For the text-containing cell, return its midpoint in [X, Y] coordinate format. 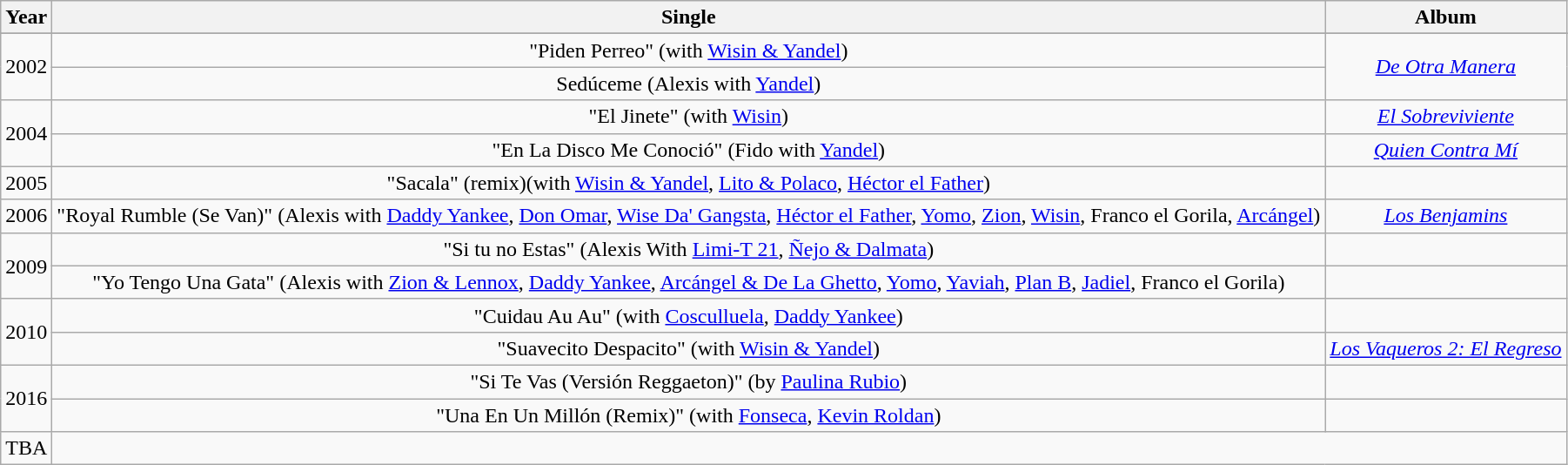
2016 [26, 398]
"Si tu no Estas" (Alexis With Limi-T 21, Ñejo & Dalmata) [689, 249]
"En La Disco Me Conoció" (Fido with Yandel) [689, 150]
"Royal Rumble (Se Van)" (Alexis with Daddy Yankee, Don Omar, Wise Da' Gangsta, Héctor el Father, Yomo, Zion, Wisin, Franco el Gorila, Arcángel) [689, 216]
Los Benjamins [1446, 216]
TBA [26, 448]
2009 [26, 266]
"Si Te Vas (Versión Reggaeton)" (by Paulina Rubio) [689, 381]
2005 [26, 183]
De Otra Manera [1446, 67]
"Suavecito Despacito" (with Wisin & Yandel) [689, 348]
Sedúceme (Alexis with Yandel) [689, 84]
Quien Contra Mí [1446, 150]
Los Vaqueros 2: El Regreso [1446, 348]
"Yo Tengo Una Gata" (Alexis with Zion & Lennox, Daddy Yankee, Arcángel & De La Ghetto, Yomo, Yaviah, Plan B, Jadiel, Franco el Gorila) [689, 282]
2006 [26, 216]
"Piden Perreo" (with Wisin & Yandel) [689, 51]
2010 [26, 332]
"El Jinete" (with Wisin) [689, 117]
"Sacala" (remix)(with Wisin & Yandel, Lito & Polaco, Héctor el Father) [689, 183]
Single [689, 17]
"Una En Un Millón (Remix)" (with Fonseca, Kevin Roldan) [689, 415]
El Sobreviviente [1446, 117]
2004 [26, 133]
2002 [26, 67]
Album [1446, 17]
Year [26, 17]
"Cuidau Au Au" (with Cosculluela, Daddy Yankee) [689, 315]
